From the cell containing the given text, extract its center point as [x, y] coordinate. 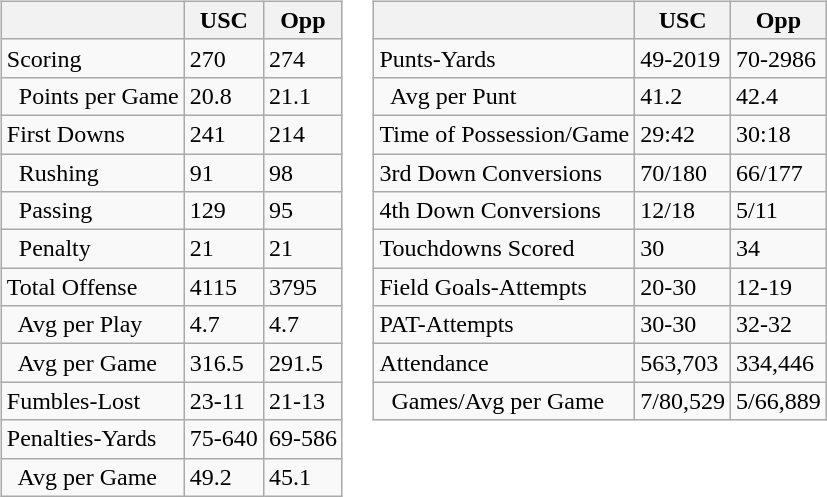
20-30 [683, 287]
270 [224, 58]
291.5 [302, 363]
30 [683, 249]
3rd Down Conversions [504, 173]
First Downs [92, 134]
Attendance [504, 363]
Time of Possession/Game [504, 134]
30:18 [779, 134]
Avg per Play [92, 325]
Penalty [92, 249]
Points per Game [92, 96]
70-2986 [779, 58]
274 [302, 58]
Avg per Punt [504, 96]
334,446 [779, 363]
49.2 [224, 477]
563,703 [683, 363]
241 [224, 134]
23-11 [224, 401]
21.1 [302, 96]
3795 [302, 287]
70/180 [683, 173]
Fumbles-Lost [92, 401]
95 [302, 211]
69-586 [302, 439]
Scoring [92, 58]
Touchdowns Scored [504, 249]
41.2 [683, 96]
4th Down Conversions [504, 211]
PAT-Attempts [504, 325]
Field Goals-Attempts [504, 287]
Rushing [92, 173]
Games/Avg per Game [504, 401]
91 [224, 173]
34 [779, 249]
75-640 [224, 439]
98 [302, 173]
29:42 [683, 134]
316.5 [224, 363]
45.1 [302, 477]
66/177 [779, 173]
32-32 [779, 325]
20.8 [224, 96]
7/80,529 [683, 401]
Penalties-Yards [92, 439]
21-13 [302, 401]
129 [224, 211]
Passing [92, 211]
30-30 [683, 325]
12/18 [683, 211]
5/11 [779, 211]
Total Offense [92, 287]
49-2019 [683, 58]
4115 [224, 287]
5/66,889 [779, 401]
12-19 [779, 287]
214 [302, 134]
Punts-Yards [504, 58]
42.4 [779, 96]
